From the cell containing the given text, extract its center point as [x, y] coordinate. 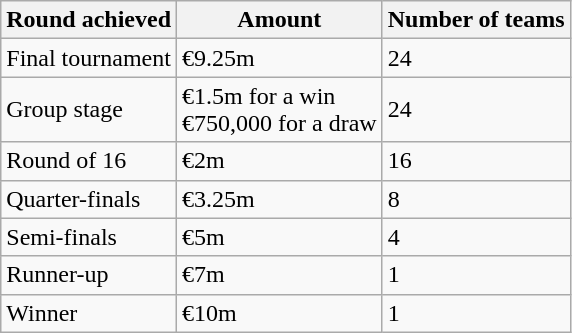
€9.25m [280, 58]
Winner [89, 313]
8 [476, 199]
16 [476, 161]
Number of teams [476, 20]
Amount [280, 20]
€1.5m for a win€750,000 for a draw [280, 110]
€7m [280, 275]
Round of 16 [89, 161]
€3.25m [280, 199]
Runner-up [89, 275]
€2m [280, 161]
€10m [280, 313]
€5m [280, 237]
Semi-finals [89, 237]
Group stage [89, 110]
4 [476, 237]
Round achieved [89, 20]
Final tournament [89, 58]
Quarter-finals [89, 199]
